Pinpoint the cell where the given text exists, returning its [X, Y] midpoint coordinate. 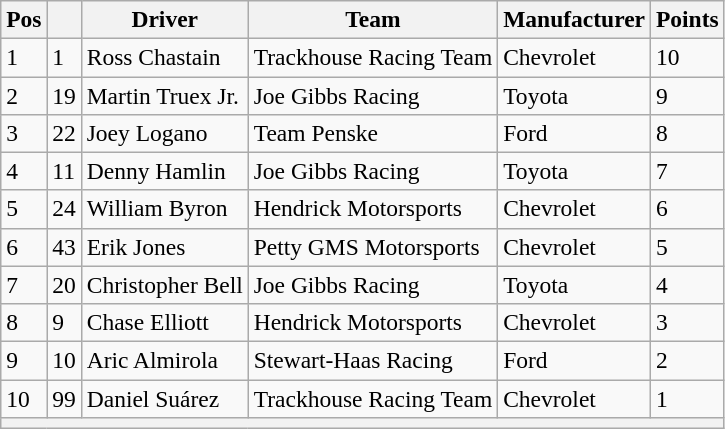
Erik Jones [164, 247]
Team Penske [372, 133]
20 [64, 285]
43 [64, 247]
Points [687, 19]
Joey Logano [164, 133]
Ross Chastain [164, 57]
William Byron [164, 209]
Christopher Bell [164, 285]
Driver [164, 19]
Aric Almirola [164, 360]
24 [64, 209]
22 [64, 133]
99 [64, 398]
Chase Elliott [164, 322]
Pos [24, 19]
Manufacturer [574, 19]
Denny Hamlin [164, 171]
11 [64, 171]
Stewart-Haas Racing [372, 360]
19 [64, 95]
Daniel Suárez [164, 398]
Team [372, 19]
Martin Truex Jr. [164, 95]
Petty GMS Motorsports [372, 247]
